Find where the given text appears and provide that cell's center as (X, Y) coordinate. 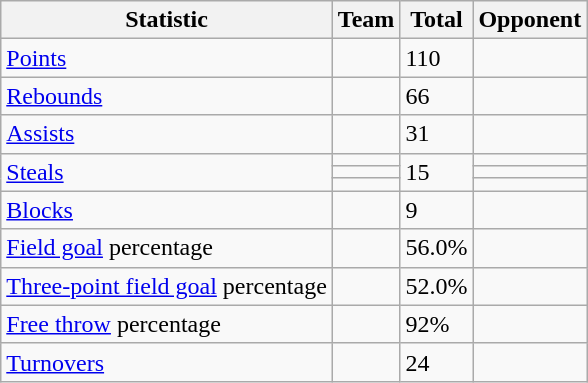
Free throw percentage (167, 324)
Points (167, 58)
56.0% (436, 248)
Team (366, 20)
Rebounds (167, 96)
Total (436, 20)
52.0% (436, 286)
Steals (167, 172)
24 (436, 362)
Assists (167, 134)
92% (436, 324)
Blocks (167, 210)
Statistic (167, 20)
15 (436, 172)
Three-point field goal percentage (167, 286)
Turnovers (167, 362)
110 (436, 58)
Opponent (530, 20)
Field goal percentage (167, 248)
66 (436, 96)
31 (436, 134)
9 (436, 210)
